Capture the cell that displays the provided text and extract its [X, Y] central coordinate. 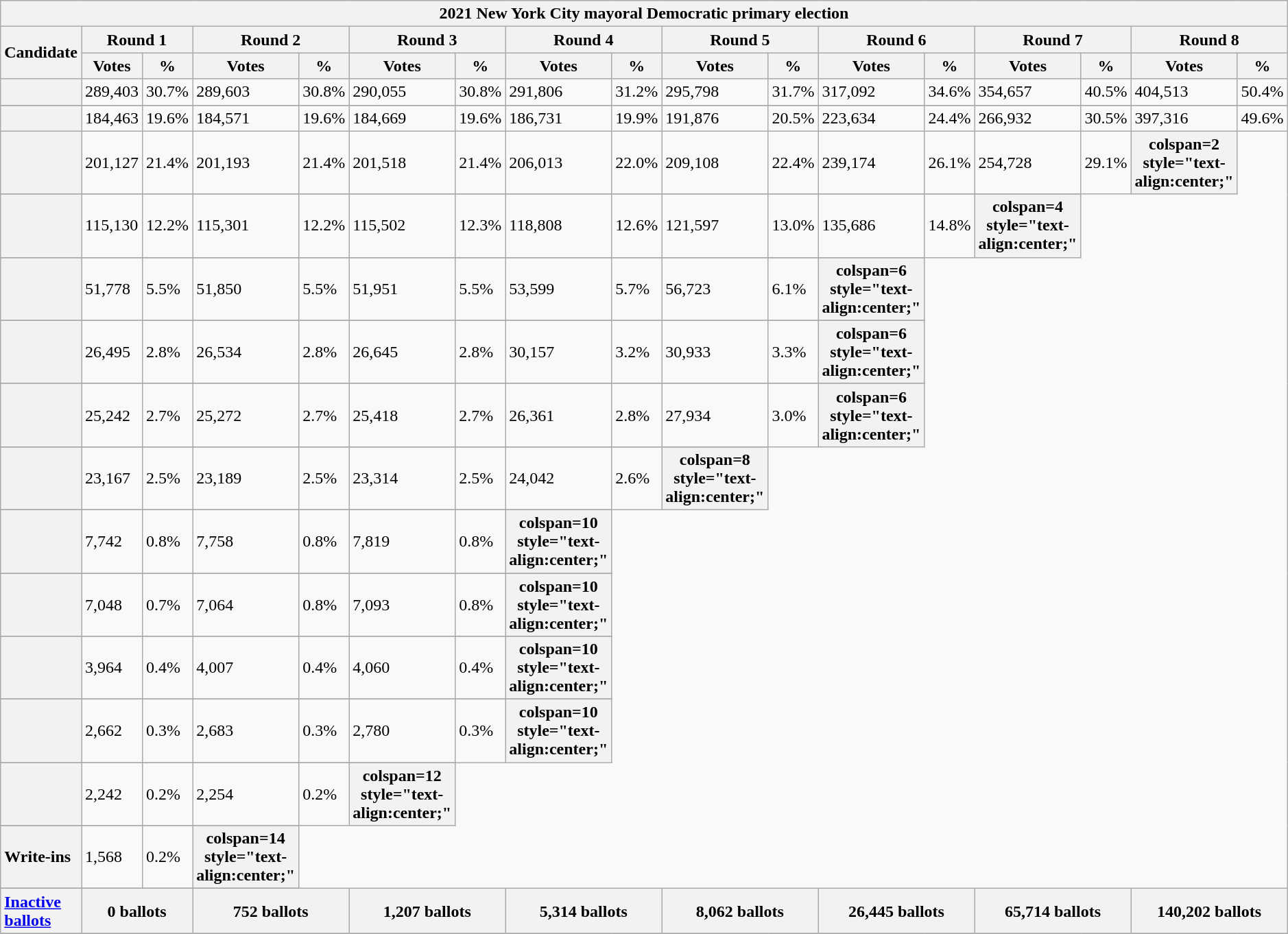
Round 5 [740, 40]
colspan=4 style="text-align:center;" [1027, 226]
Round 3 [427, 40]
30.7% [167, 92]
65,714 ballots [1053, 911]
25,272 [246, 415]
26.1% [949, 163]
34.6% [949, 92]
7,742 [111, 541]
colspan=14 style="text-align:center;" [246, 857]
317,092 [871, 92]
4,007 [246, 668]
30.5% [1106, 118]
7,064 [246, 605]
0 ballots [136, 911]
7,048 [111, 605]
289,603 [246, 92]
26,645 [402, 352]
25,418 [402, 415]
30,933 [715, 352]
23,167 [111, 478]
2,683 [246, 731]
25,242 [111, 415]
51,951 [402, 289]
7,093 [402, 605]
201,127 [111, 163]
291,806 [558, 92]
223,634 [871, 118]
254,728 [1027, 163]
colspan=2 style="text-align:center;" [1184, 163]
19.9% [636, 118]
115,130 [111, 226]
3,964 [111, 668]
1,568 [111, 857]
Inactive ballots [41, 911]
404,513 [1184, 92]
26,534 [246, 352]
23,189 [246, 478]
12.6% [636, 226]
26,361 [558, 415]
184,669 [402, 118]
Round 4 [584, 40]
140,202 ballots [1209, 911]
7,819 [402, 541]
206,013 [558, 163]
191,876 [715, 118]
2,242 [111, 794]
3.0% [793, 415]
184,463 [111, 118]
Write-ins [41, 857]
colspan=8 style="text-align:center;" [715, 478]
29.1% [1106, 163]
13.0% [793, 226]
50.4% [1262, 92]
2.6% [636, 478]
121,597 [715, 226]
354,657 [1027, 92]
239,174 [871, 163]
2,662 [111, 731]
209,108 [715, 163]
22.0% [636, 163]
295,798 [715, 92]
2,780 [402, 731]
7,758 [246, 541]
51,850 [246, 289]
Round 7 [1053, 40]
3.3% [793, 352]
201,193 [246, 163]
1,207 ballots [427, 911]
Round 2 [271, 40]
8,062 ballots [740, 911]
56,723 [715, 289]
2,254 [246, 794]
Round 8 [1209, 40]
5,314 ballots [584, 911]
135,686 [871, 226]
2021 New York City mayoral Democratic primary election [644, 14]
31.2% [636, 92]
118,808 [558, 226]
290,055 [402, 92]
4,060 [402, 668]
20.5% [793, 118]
26,445 ballots [896, 911]
0.7% [167, 605]
3.2% [636, 352]
40.5% [1106, 92]
6.1% [793, 289]
23,314 [402, 478]
Round 1 [136, 40]
Round 6 [896, 40]
49.6% [1262, 118]
201,518 [402, 163]
colspan=12 style="text-align:center;" [402, 794]
115,502 [402, 226]
Candidate [41, 53]
51,778 [111, 289]
31.7% [793, 92]
22.4% [793, 163]
397,316 [1184, 118]
266,932 [1027, 118]
24,042 [558, 478]
5.7% [636, 289]
752 ballots [271, 911]
30,157 [558, 352]
184,571 [246, 118]
14.8% [949, 226]
27,934 [715, 415]
12.3% [480, 226]
53,599 [558, 289]
186,731 [558, 118]
26,495 [111, 352]
24.4% [949, 118]
289,403 [111, 92]
115,301 [246, 226]
